Identify which cell holds the provided text, then report its [x, y] central coordinate. 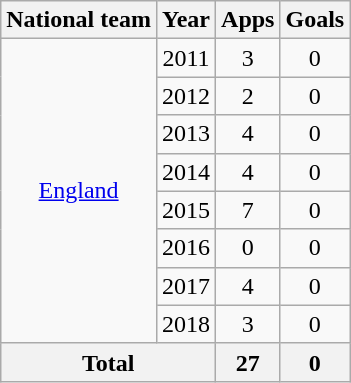
2017 [186, 286]
2015 [186, 210]
2012 [186, 96]
England [79, 191]
2018 [186, 324]
27 [248, 362]
National team [79, 20]
2011 [186, 58]
Year [186, 20]
2 [248, 96]
2014 [186, 172]
Apps [248, 20]
7 [248, 210]
Goals [315, 20]
2016 [186, 248]
2013 [186, 134]
Total [108, 362]
